Return (x, y) of the center of cell containing provided text 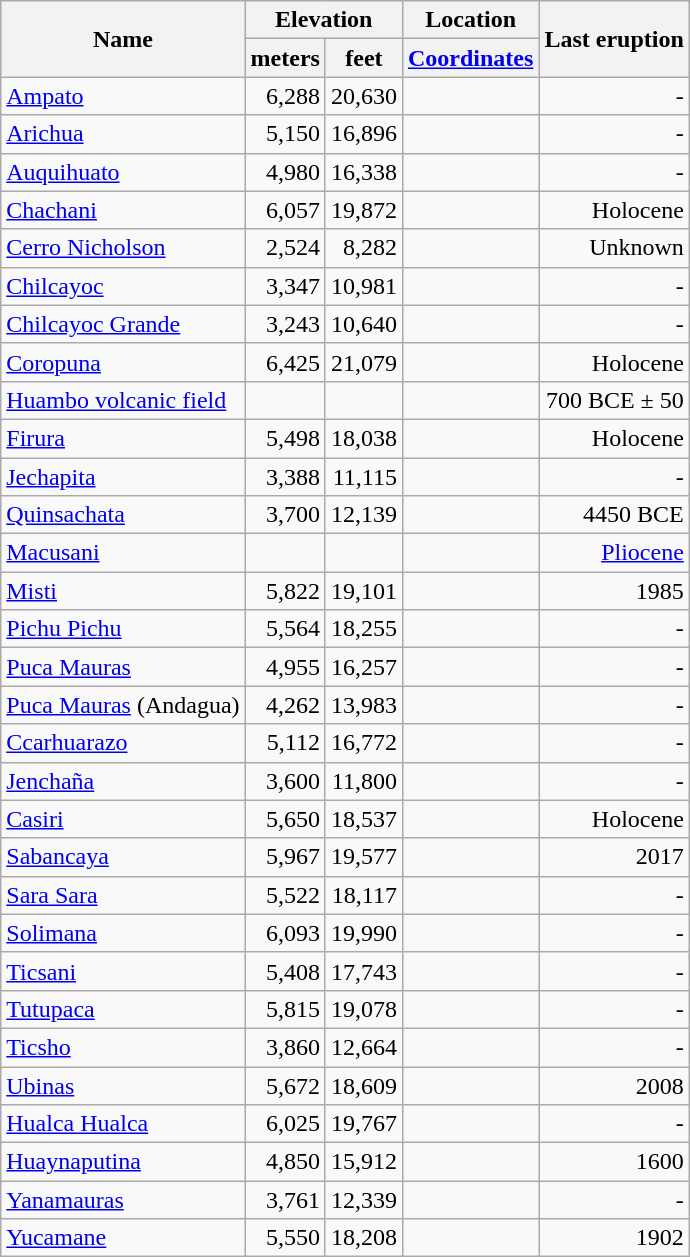
Arichua (123, 134)
6,093 (285, 933)
Puca Mauras (Andagua) (123, 705)
16,896 (364, 134)
4450 BCE (614, 515)
3,600 (285, 781)
5,150 (285, 134)
13,983 (364, 705)
5,408 (285, 971)
Misti (123, 591)
4,262 (285, 705)
8,282 (364, 248)
3,243 (285, 324)
18,208 (364, 1238)
6,425 (285, 362)
4,850 (285, 1162)
Chilcayoc (123, 286)
3,700 (285, 515)
Huambo volcanic field (123, 400)
21,079 (364, 362)
3,347 (285, 286)
Puca Mauras (123, 667)
18,609 (364, 1085)
4,955 (285, 667)
Jechapita (123, 477)
19,101 (364, 591)
2017 (614, 857)
10,640 (364, 324)
5,550 (285, 1238)
15,912 (364, 1162)
Ticsho (123, 1047)
Ampato (123, 96)
1600 (614, 1162)
Name (123, 39)
Auquihuato (123, 172)
12,139 (364, 515)
Last eruption (614, 39)
19,767 (364, 1124)
16,338 (364, 172)
Ticsani (123, 971)
Sara Sara (123, 895)
Solimana (123, 933)
19,872 (364, 210)
18,117 (364, 895)
Sabancaya (123, 857)
Ccarhuarazo (123, 743)
4,980 (285, 172)
12,664 (364, 1047)
Ubinas (123, 1085)
19,577 (364, 857)
5,822 (285, 591)
meters (285, 58)
18,038 (364, 438)
5,522 (285, 895)
Chilcayoc Grande (123, 324)
feet (364, 58)
2008 (614, 1085)
11,115 (364, 477)
Firura (123, 438)
Casiri (123, 819)
5,672 (285, 1085)
Yucamane (123, 1238)
16,257 (364, 667)
Macusani (123, 553)
Elevation (324, 20)
Pichu Pichu (123, 629)
700 BCE ± 50 (614, 400)
6,288 (285, 96)
Quinsachata (123, 515)
Jenchaña (123, 781)
19,990 (364, 933)
5,967 (285, 857)
3,388 (285, 477)
6,057 (285, 210)
20,630 (364, 96)
18,537 (364, 819)
Pliocene (614, 553)
5,564 (285, 629)
10,981 (364, 286)
5,650 (285, 819)
3,761 (285, 1200)
Coordinates (470, 58)
17,743 (364, 971)
Cerro Nicholson (123, 248)
18,255 (364, 629)
Coropuna (123, 362)
5,815 (285, 1009)
16,772 (364, 743)
12,339 (364, 1200)
1985 (614, 591)
Tutupaca (123, 1009)
Unknown (614, 248)
5,498 (285, 438)
11,800 (364, 781)
Hualca Hualca (123, 1124)
Yanamauras (123, 1200)
1902 (614, 1238)
Location (470, 20)
19,078 (364, 1009)
5,112 (285, 743)
3,860 (285, 1047)
Huaynaputina (123, 1162)
Chachani (123, 210)
2,524 (285, 248)
6,025 (285, 1124)
